Search for the cell housing the specified text and yield its (X, Y) center coordinate. 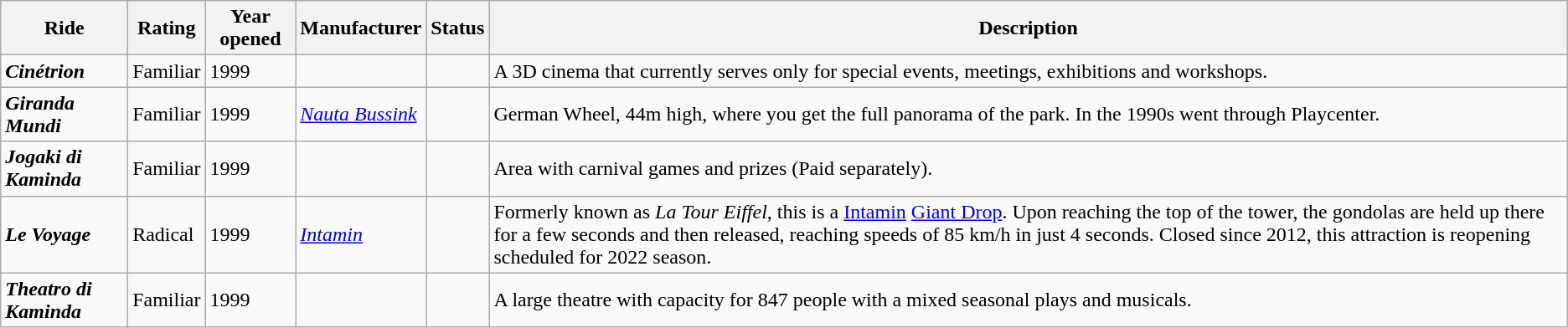
A large theatre with capacity for 847 people with a mixed seasonal plays and musicals. (1029, 300)
Cinétrion (64, 71)
Description (1029, 28)
Jogaki di Kaminda (64, 169)
German Wheel, 44m high, where you get the full panorama of the park. In the 1990s went through Playcenter. (1029, 114)
Radical (167, 234)
Le Voyage (64, 234)
Year opened (250, 28)
Theatro di Kaminda (64, 300)
Nauta Bussink (361, 114)
A 3D cinema that currently serves only for special events, meetings, exhibitions and workshops. (1029, 71)
Ride (64, 28)
Status (457, 28)
Giranda Mundi (64, 114)
Area with carnival games and prizes (Paid separately). (1029, 169)
Intamin (361, 234)
Rating (167, 28)
Manufacturer (361, 28)
